Return (X, Y) of the center of cell containing provided text 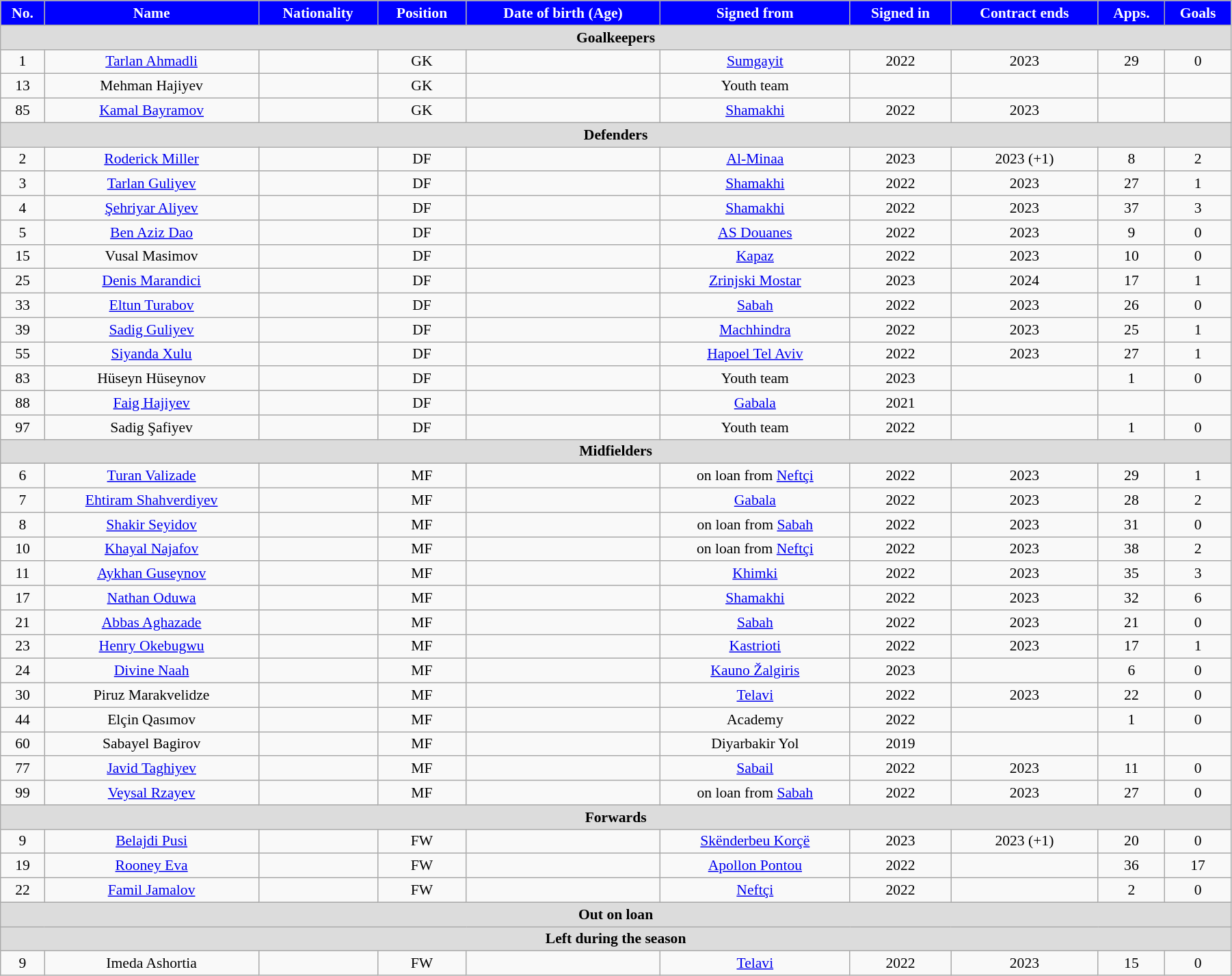
Apps. (1131, 13)
Name (152, 13)
Nationality (318, 13)
Belajdi Pusi (152, 841)
Tarlan Ahmadli (152, 62)
36 (1131, 866)
Ehtiram Shahverdiyev (152, 501)
28 (1131, 501)
Diyarbakir Yol (755, 744)
4 (23, 208)
Rooney Eva (152, 866)
88 (23, 403)
Nathan Oduwa (152, 598)
Khayal Najafov (152, 549)
Signed in (900, 13)
Javid Taghiyev (152, 769)
Machhindra (755, 330)
Al-Minaa (755, 159)
Zrinjski Mostar (755, 281)
Sabayel Bagirov (152, 744)
No. (23, 13)
Neftçi (755, 891)
Divine Naah (152, 671)
39 (23, 330)
Vusal Masimov (152, 256)
Goalkeepers (616, 38)
Skënderbeu Korçë (755, 841)
44 (23, 720)
2024 (1024, 281)
Mehman Hajiyev (152, 86)
Apollon Pontou (755, 866)
Hüseyn Hüseynov (152, 379)
Kapaz (755, 256)
Siyanda Xulu (152, 354)
AS Douanes (755, 233)
85 (23, 111)
Sabail (755, 769)
Sadig Guliyev (152, 330)
Forwards (616, 817)
31 (1131, 525)
Imeda Ashortia (152, 964)
Şehriyar Aliyev (152, 208)
33 (23, 306)
2021 (900, 403)
Famil Jamalov (152, 891)
23 (23, 646)
Veysal Rzayev (152, 793)
97 (23, 427)
Denis Marandici (152, 281)
Turan Valizade (152, 476)
Elçin Qasımov (152, 720)
Defenders (616, 135)
13 (23, 86)
2019 (900, 744)
Eltun Turabov (152, 306)
Tarlan Guliyev (152, 184)
Midfielders (616, 451)
Academy (755, 720)
60 (23, 744)
83 (23, 379)
Abbas Aghazade (152, 622)
Kastrioti (755, 646)
Shakir Seyidov (152, 525)
Out on loan (616, 914)
Sumgayit (755, 62)
Faig Hajiyev (152, 403)
99 (23, 793)
Date of birth (Age) (563, 13)
Kauno Žalgiris (755, 671)
Kamal Bayramov (152, 111)
Piruz Marakvelidze (152, 696)
37 (1131, 208)
55 (23, 354)
Hapoel Tel Aviv (755, 354)
Contract ends (1024, 13)
38 (1131, 549)
Signed from (755, 13)
Ben Aziz Dao (152, 233)
77 (23, 769)
5 (23, 233)
26 (1131, 306)
Roderick Miller (152, 159)
Left during the season (616, 939)
30 (23, 696)
Aykhan Guseynov (152, 574)
Goals (1198, 13)
32 (1131, 598)
Henry Okebugwu (152, 646)
19 (23, 866)
Khimki (755, 574)
35 (1131, 574)
Sadig Şafiyev (152, 427)
24 (23, 671)
20 (1131, 841)
Position (422, 13)
7 (23, 501)
